Search for the cell housing the specified text and yield its (x, y) center coordinate. 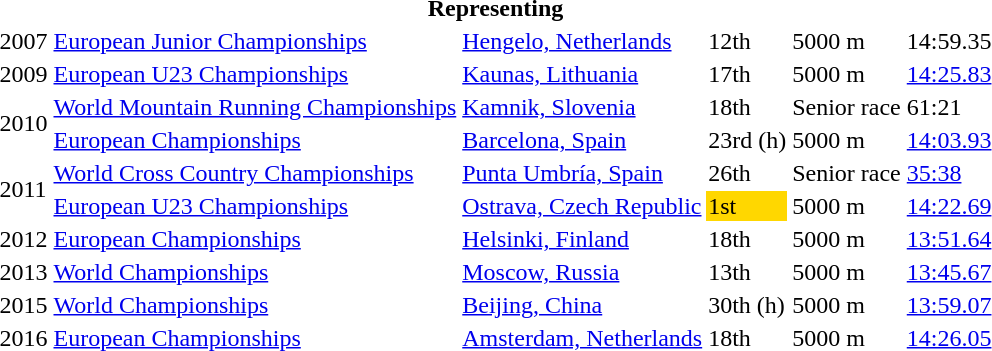
Moscow, Russia (582, 272)
Helsinki, Finland (582, 239)
Punta Umbría, Spain (582, 173)
European Junior Championships (255, 41)
26th (748, 173)
13th (748, 272)
World Cross Country Championships (255, 173)
1st (748, 206)
Barcelona, Spain (582, 140)
World Mountain Running Championships (255, 107)
23rd (h) (748, 140)
Ostrava, Czech Republic (582, 206)
Kamnik, Slovenia (582, 107)
12th (748, 41)
Beijing, China (582, 305)
30th (h) (748, 305)
Kaunas, Lithuania (582, 74)
Hengelo, Netherlands (582, 41)
17th (748, 74)
